Extract the [x, y] coordinate from the center of the cell holding the provided text.  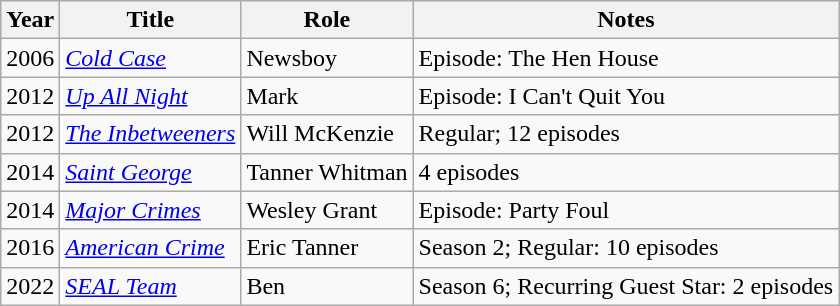
The Inbetweeners [150, 134]
2016 [30, 248]
SEAL Team [150, 286]
Wesley Grant [327, 210]
Mark [327, 96]
Episode: I Can't Quit You [626, 96]
American Crime [150, 248]
4 episodes [626, 172]
Title [150, 20]
Saint George [150, 172]
Tanner Whitman [327, 172]
Cold Case [150, 58]
Notes [626, 20]
Episode: Party Foul [626, 210]
Season 2; Regular: 10 episodes [626, 248]
Up All Night [150, 96]
Ben [327, 286]
Newsboy [327, 58]
Regular; 12 episodes [626, 134]
Episode: The Hen House [626, 58]
Year [30, 20]
2006 [30, 58]
Will McKenzie [327, 134]
Eric Tanner [327, 248]
Season 6; Recurring Guest Star: 2 episodes [626, 286]
Major Crimes [150, 210]
Role [327, 20]
2022 [30, 286]
